Output the [x, y] coordinate of the center of the cell containing the given text.  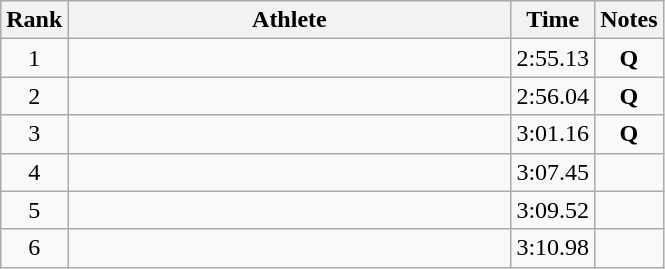
3:07.45 [553, 172]
3:09.52 [553, 210]
3:10.98 [553, 248]
3:01.16 [553, 134]
5 [34, 210]
Rank [34, 20]
2 [34, 96]
Athlete [290, 20]
Time [553, 20]
2:56.04 [553, 96]
Notes [629, 20]
1 [34, 58]
6 [34, 248]
2:55.13 [553, 58]
4 [34, 172]
3 [34, 134]
